Output the [x, y] coordinate of the center of the cell containing the given text.  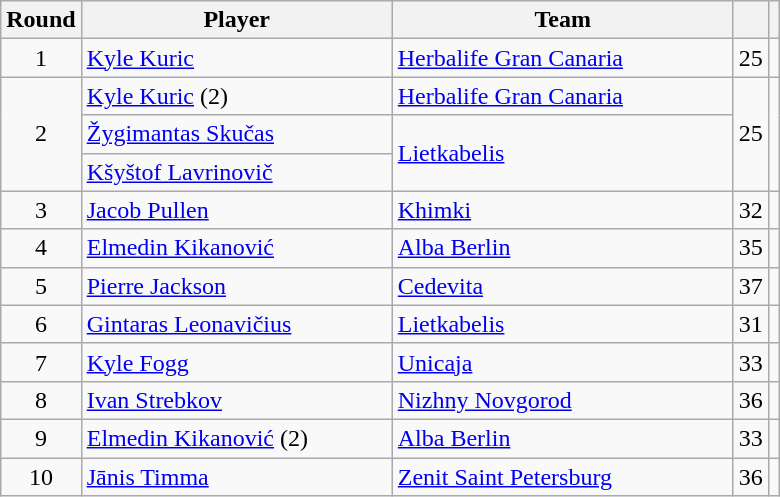
Nizhny Novgorod [562, 400]
2 [41, 134]
1 [41, 58]
Player [236, 20]
37 [750, 286]
Ivan Strebkov [236, 400]
8 [41, 400]
Kyle Kuric (2) [236, 96]
Khimki [562, 210]
Cedevita [562, 286]
5 [41, 286]
Gintaras Leonavičius [236, 324]
Elmedin Kikanović [236, 248]
Jacob Pullen [236, 210]
Unicaja [562, 362]
35 [750, 248]
Elmedin Kikanović (2) [236, 438]
Pierre Jackson [236, 286]
Kyle Fogg [236, 362]
6 [41, 324]
31 [750, 324]
Kyle Kuric [236, 58]
3 [41, 210]
Žygimantas Skučas [236, 134]
Jānis Timma [236, 477]
4 [41, 248]
Zenit Saint Petersburg [562, 477]
10 [41, 477]
9 [41, 438]
7 [41, 362]
32 [750, 210]
Round [41, 20]
Team [562, 20]
Kšyštof Lavrinovič [236, 172]
